Scan for the cell matching the given text and deliver its [X, Y] coordinate at center. 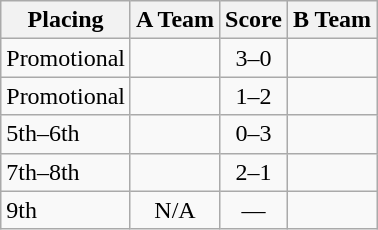
Placing [66, 20]
2–1 [254, 172]
3–0 [254, 58]
7th–8th [66, 172]
5th–6th [66, 134]
Score [254, 20]
B Team [332, 20]
0–3 [254, 134]
1–2 [254, 96]
9th [66, 210]
A Team [174, 20]
N/A [174, 210]
— [254, 210]
